Extract the [X, Y] coordinate from the center of the cell holding the provided text.  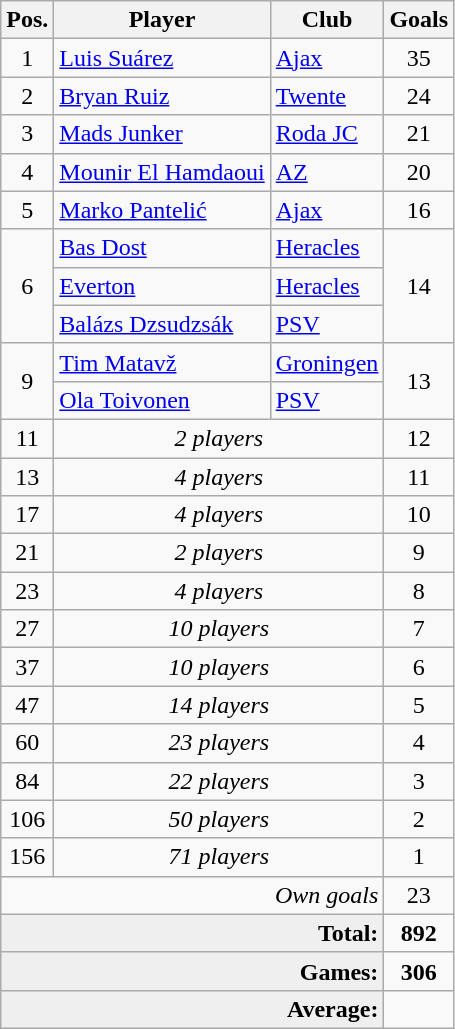
Roda JC [327, 134]
10 [419, 515]
Own goals [192, 895]
Mounir El Hamdaoui [162, 172]
Ola Toivonen [162, 400]
71 players [219, 857]
Tim Matavž [162, 362]
Groningen [327, 362]
50 players [219, 819]
17 [28, 515]
14 [419, 286]
35 [419, 58]
12 [419, 438]
37 [28, 667]
84 [28, 781]
14 players [219, 705]
Club [327, 20]
Bryan Ruiz [162, 96]
47 [28, 705]
24 [419, 96]
27 [28, 629]
Marko Pantelić [162, 210]
8 [419, 591]
Bas Dost [162, 248]
60 [28, 743]
Mads Junker [162, 134]
22 players [219, 781]
Total: [192, 933]
Games: [192, 971]
306 [419, 971]
AZ [327, 172]
16 [419, 210]
Twente [327, 96]
Everton [162, 286]
106 [28, 819]
Average: [192, 1009]
Player [162, 20]
156 [28, 857]
7 [419, 629]
Goals [419, 20]
20 [419, 172]
Pos. [28, 20]
Luis Suárez [162, 58]
892 [419, 933]
Balázs Dzsudzsák [162, 324]
23 players [219, 743]
